Scan for the cell matching the given text and deliver its [x, y] coordinate at center. 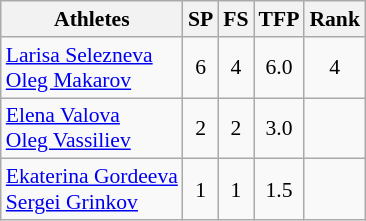
1.5 [280, 190]
6.0 [280, 68]
Ekaterina GordeevaSergei Grinkov [92, 190]
Elena ValovaOleg Vassiliev [92, 128]
6 [200, 68]
SP [200, 19]
Larisa SeleznevaOleg Makarov [92, 68]
Athletes [92, 19]
Rank [334, 19]
3.0 [280, 128]
TFP [280, 19]
FS [236, 19]
